Capture the cell that displays the provided text and extract its [X, Y] central coordinate. 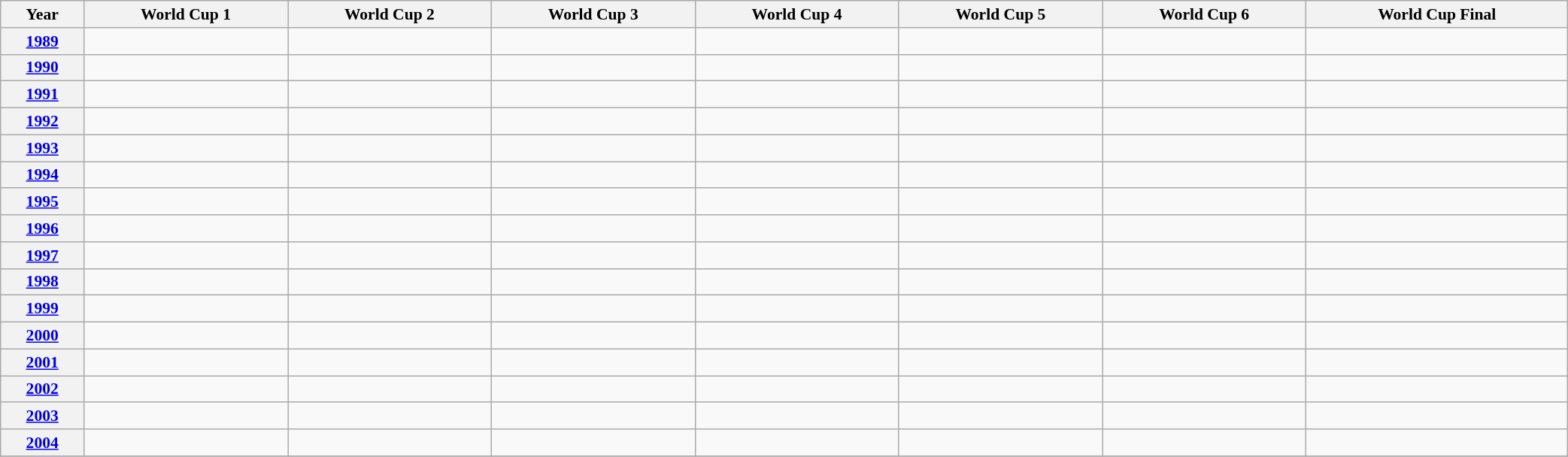
1991 [42, 95]
1999 [42, 309]
1996 [42, 228]
World Cup 1 [187, 14]
1997 [42, 256]
1994 [42, 175]
2003 [42, 416]
Year [42, 14]
1992 [42, 122]
2001 [42, 362]
2002 [42, 389]
1995 [42, 202]
1989 [42, 41]
2000 [42, 336]
1998 [42, 282]
World Cup 2 [390, 14]
World Cup 5 [1000, 14]
1993 [42, 148]
1990 [42, 68]
World Cup 4 [797, 14]
World Cup 3 [593, 14]
World Cup 6 [1205, 14]
World Cup Final [1437, 14]
2004 [42, 443]
